Determine the [X, Y] coordinate at the center of the cell enclosing the given text.  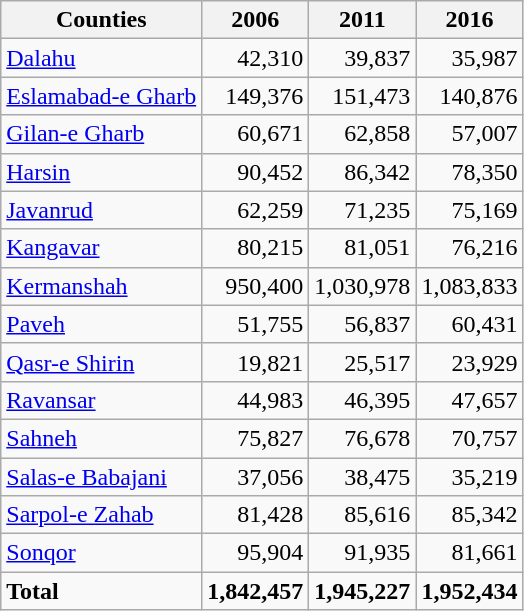
75,827 [256, 438]
62,259 [256, 210]
35,219 [470, 477]
Qasr-e Shirin [102, 362]
46,395 [362, 400]
23,929 [470, 362]
Total [102, 591]
91,935 [362, 553]
81,428 [256, 515]
Harsin [102, 172]
Sonqor [102, 553]
950,400 [256, 286]
81,661 [470, 553]
38,475 [362, 477]
78,350 [470, 172]
140,876 [470, 96]
57,007 [470, 134]
Javanrud [102, 210]
80,215 [256, 248]
39,837 [362, 58]
37,056 [256, 477]
Kermanshah [102, 286]
62,858 [362, 134]
47,657 [470, 400]
35,987 [470, 58]
75,169 [470, 210]
1,083,833 [470, 286]
51,755 [256, 324]
Counties [102, 20]
2011 [362, 20]
42,310 [256, 58]
1,030,978 [362, 286]
86,342 [362, 172]
60,671 [256, 134]
19,821 [256, 362]
76,216 [470, 248]
Sarpol-e Zahab [102, 515]
1,952,434 [470, 591]
76,678 [362, 438]
85,342 [470, 515]
2006 [256, 20]
71,235 [362, 210]
70,757 [470, 438]
Gilan-e Gharb [102, 134]
149,376 [256, 96]
1,842,457 [256, 591]
81,051 [362, 248]
Kangavar [102, 248]
90,452 [256, 172]
Ravansar [102, 400]
85,616 [362, 515]
60,431 [470, 324]
56,837 [362, 324]
2016 [470, 20]
151,473 [362, 96]
Salas-e Babajani [102, 477]
1,945,227 [362, 591]
95,904 [256, 553]
Paveh [102, 324]
Eslamabad-e Gharb [102, 96]
25,517 [362, 362]
Sahneh [102, 438]
44,983 [256, 400]
Dalahu [102, 58]
